Provide the (x, y) coordinate of the cell's center where the given text is located.  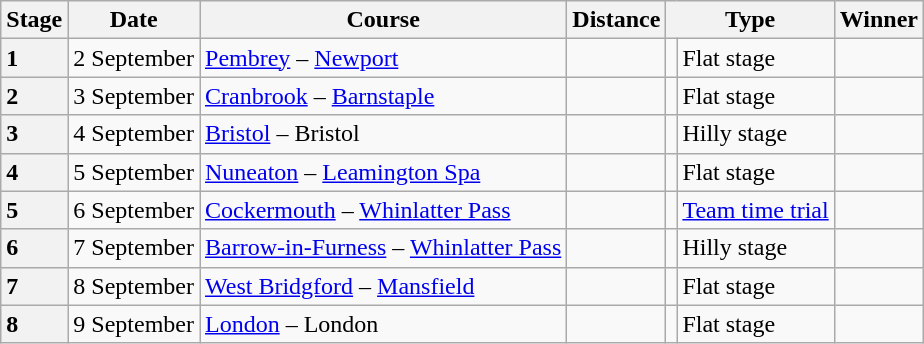
Pembrey – Newport (384, 58)
2 (34, 96)
5 September (134, 172)
3 (34, 134)
Type (750, 20)
4 (34, 172)
5 (34, 210)
Nuneaton – Leamington Spa (384, 172)
7 (34, 286)
Cockermouth – Whinlatter Pass (384, 210)
Course (384, 20)
West Bridgford – Mansfield (384, 286)
6 September (134, 210)
7 September (134, 248)
Team time trial (756, 210)
Cranbrook – Barnstaple (384, 96)
Bristol – Bristol (384, 134)
Stage (34, 20)
Distance (616, 20)
6 (34, 248)
4 September (134, 134)
3 September (134, 96)
Winner (878, 20)
8 September (134, 286)
2 September (134, 58)
London – London (384, 324)
9 September (134, 324)
Date (134, 20)
8 (34, 324)
Barrow-in-Furness – Whinlatter Pass (384, 248)
1 (34, 58)
